Pinpoint the cell where the given text exists, returning its (X, Y) midpoint coordinate. 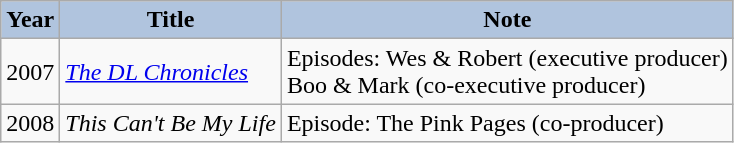
Year (30, 20)
Note (507, 20)
Episode: The Pink Pages (co-producer) (507, 123)
2008 (30, 123)
This Can't Be My Life (171, 123)
Episodes: Wes & Robert (executive producer)Boo & Mark (co-executive producer) (507, 72)
Title (171, 20)
The DL Chronicles (171, 72)
2007 (30, 72)
